Extract the [X, Y] coordinate from the center of the cell holding the provided text.  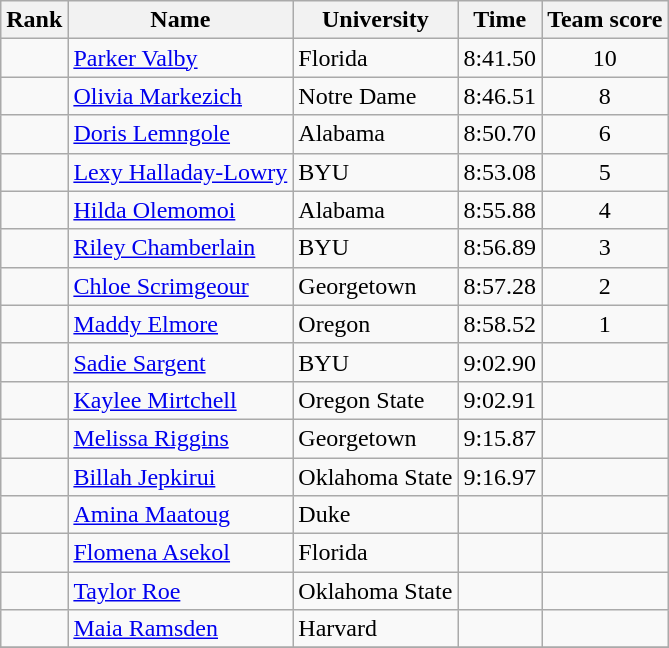
Time [500, 20]
Flomena Asekol [180, 553]
9:02.90 [500, 362]
Melissa Riggins [180, 438]
Taylor Roe [180, 591]
9:02.91 [500, 400]
Oregon [376, 324]
8:50.70 [500, 134]
6 [605, 134]
Parker Valby [180, 58]
Sadie Sargent [180, 362]
8 [605, 96]
Chloe Scrimgeour [180, 286]
Name [180, 20]
Maddy Elmore [180, 324]
3 [605, 248]
8:58.52 [500, 324]
8:56.89 [500, 248]
8:53.08 [500, 172]
10 [605, 58]
8:55.88 [500, 210]
Hilda Olemomoi [180, 210]
Olivia Markezich [180, 96]
5 [605, 172]
Team score [605, 20]
4 [605, 210]
8:41.50 [500, 58]
Riley Chamberlain [180, 248]
Doris Lemngole [180, 134]
9:15.87 [500, 438]
Billah Jepkirui [180, 477]
9:16.97 [500, 477]
Notre Dame [376, 96]
8:46.51 [500, 96]
University [376, 20]
Oregon State [376, 400]
Kaylee Mirtchell [180, 400]
Lexy Halladay-Lowry [180, 172]
Maia Ramsden [180, 629]
2 [605, 286]
1 [605, 324]
Harvard [376, 629]
Amina Maatoug [180, 515]
8:57.28 [500, 286]
Duke [376, 515]
Rank [34, 20]
